Determine the (x, y) coordinate at the center of the cell enclosing the given text.  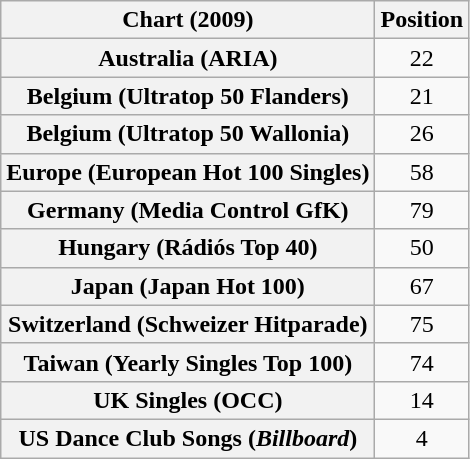
58 (422, 172)
Switzerland (Schweizer Hitparade) (188, 324)
Belgium (Ultratop 50 Flanders) (188, 96)
67 (422, 286)
79 (422, 210)
26 (422, 134)
75 (422, 324)
50 (422, 248)
74 (422, 362)
4 (422, 438)
Australia (ARIA) (188, 58)
Japan (Japan Hot 100) (188, 286)
14 (422, 400)
Hungary (Rádiós Top 40) (188, 248)
Chart (2009) (188, 20)
Belgium (Ultratop 50 Wallonia) (188, 134)
Taiwan (Yearly Singles Top 100) (188, 362)
US Dance Club Songs (Billboard) (188, 438)
Position (422, 20)
22 (422, 58)
21 (422, 96)
Germany (Media Control GfK) (188, 210)
Europe (European Hot 100 Singles) (188, 172)
UK Singles (OCC) (188, 400)
